Locate the cell with the specified text and output its [x, y] center coordinate. 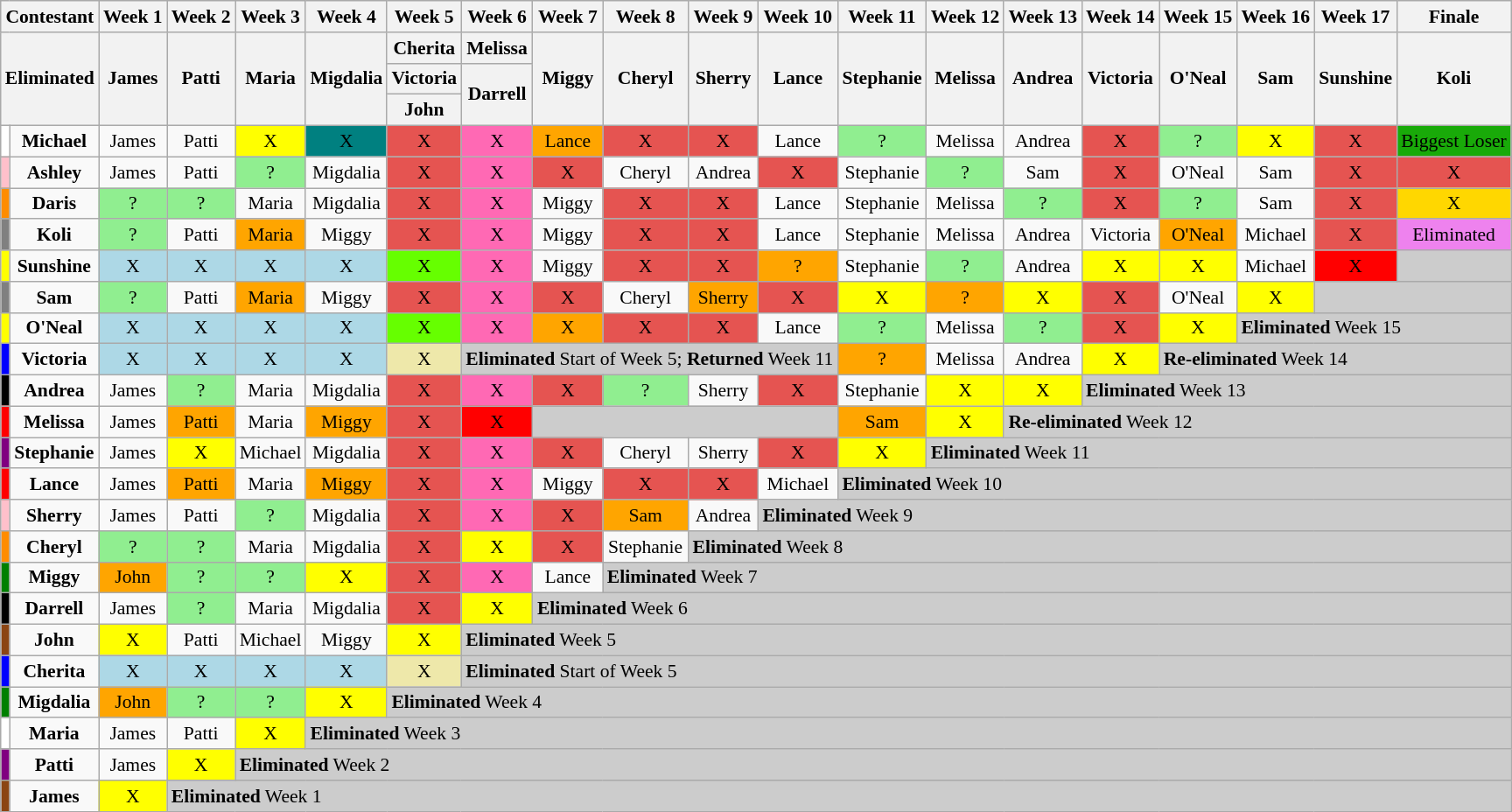
Week 17 [1355, 17]
Week 8 [646, 17]
Eliminated Week 15 [1374, 328]
Week 13 [1043, 17]
Week 14 [1120, 17]
Eliminated Week 5 [986, 640]
Contestant [50, 17]
Week 2 [201, 17]
Eliminated Week 3 [908, 734]
Eliminated Week 6 [1022, 609]
Eliminated Week 4 [948, 703]
Finale [1454, 17]
Eliminated Week 7 [1057, 577]
Week 15 [1199, 17]
Eliminated Week 1 [839, 796]
Re-eliminated Week 14 [1335, 360]
Week 6 [497, 17]
Eliminated Start of Week 5; Returned Week 11 [649, 360]
Week 16 [1276, 17]
Week 10 [798, 17]
Week 3 [271, 17]
Eliminated Week 11 [1219, 453]
Eliminated Week 13 [1297, 391]
Eliminated Week 9 [1134, 515]
Week 1 [133, 17]
Week 9 [723, 17]
Week 4 [346, 17]
Week 11 [882, 17]
Eliminated Week 8 [1099, 547]
Week 12 [966, 17]
Eliminated Start of Week 5 [986, 671]
Eliminated Week 10 [1174, 485]
Biggest Loser [1454, 142]
Week 7 [568, 17]
Daris [54, 204]
Week 5 [423, 17]
Re-eliminated Week 12 [1257, 422]
Eliminated Week 2 [873, 765]
Ashley [54, 172]
